Determine the (X, Y) coordinate at the center of the cell enclosing the given text.  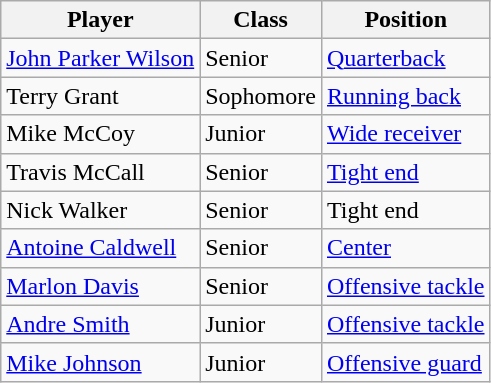
Center (406, 248)
Player (100, 20)
Quarterback (406, 58)
Sophomore (261, 96)
Terry Grant (100, 96)
Antoine Caldwell (100, 248)
Travis McCall (100, 172)
Position (406, 20)
Offensive guard (406, 362)
Class (261, 20)
John Parker Wilson (100, 58)
Marlon Davis (100, 286)
Mike McCoy (100, 134)
Nick Walker (100, 210)
Mike Johnson (100, 362)
Wide receiver (406, 134)
Running back (406, 96)
Andre Smith (100, 324)
